Scan for the cell matching the given text and deliver its [x, y] coordinate at center. 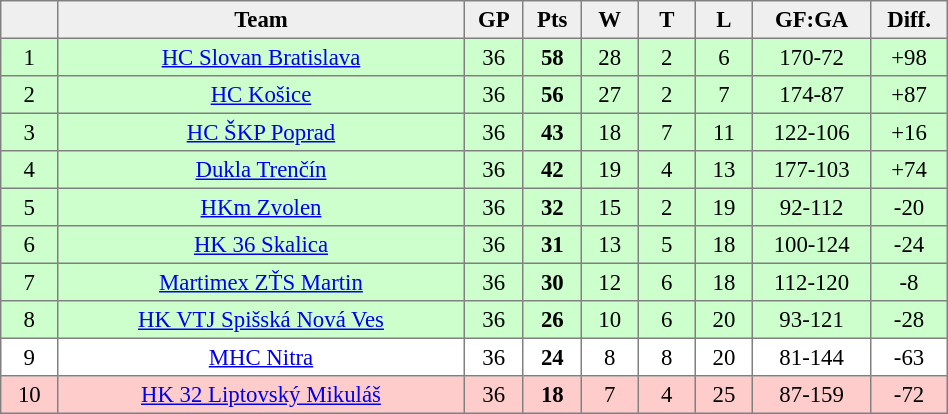
-28 [909, 320]
26 [552, 320]
43 [552, 132]
HC Košice [261, 95]
93-121 [811, 320]
+16 [909, 132]
HK 36 Skalica [261, 245]
24 [552, 357]
+87 [909, 95]
L [724, 20]
25 [724, 395]
Team [261, 20]
174-87 [811, 95]
-8 [909, 282]
28 [610, 57]
HK VTJ Spišská Nová Ves [261, 320]
92-112 [811, 207]
56 [552, 95]
T [666, 20]
3 [30, 132]
15 [610, 207]
+98 [909, 57]
87-159 [811, 395]
+74 [909, 170]
12 [610, 282]
58 [552, 57]
27 [610, 95]
-20 [909, 207]
11 [724, 132]
112-120 [811, 282]
HC Slovan Bratislava [261, 57]
122-106 [811, 132]
170-72 [811, 57]
HKm Zvolen [261, 207]
9 [30, 357]
-63 [909, 357]
100-124 [811, 245]
81-144 [811, 357]
-24 [909, 245]
-72 [909, 395]
1 [30, 57]
32 [552, 207]
W [610, 20]
Diff. [909, 20]
Martimex ZŤS Martin [261, 282]
GP [494, 20]
31 [552, 245]
177-103 [811, 170]
30 [552, 282]
Pts [552, 20]
Dukla Trenčín [261, 170]
HK 32 Liptovský Mikuláš [261, 395]
GF:GA [811, 20]
42 [552, 170]
HC ŠKP Poprad [261, 132]
MHC Nitra [261, 357]
